Find where the given text appears and provide that cell's center as (X, Y) coordinate. 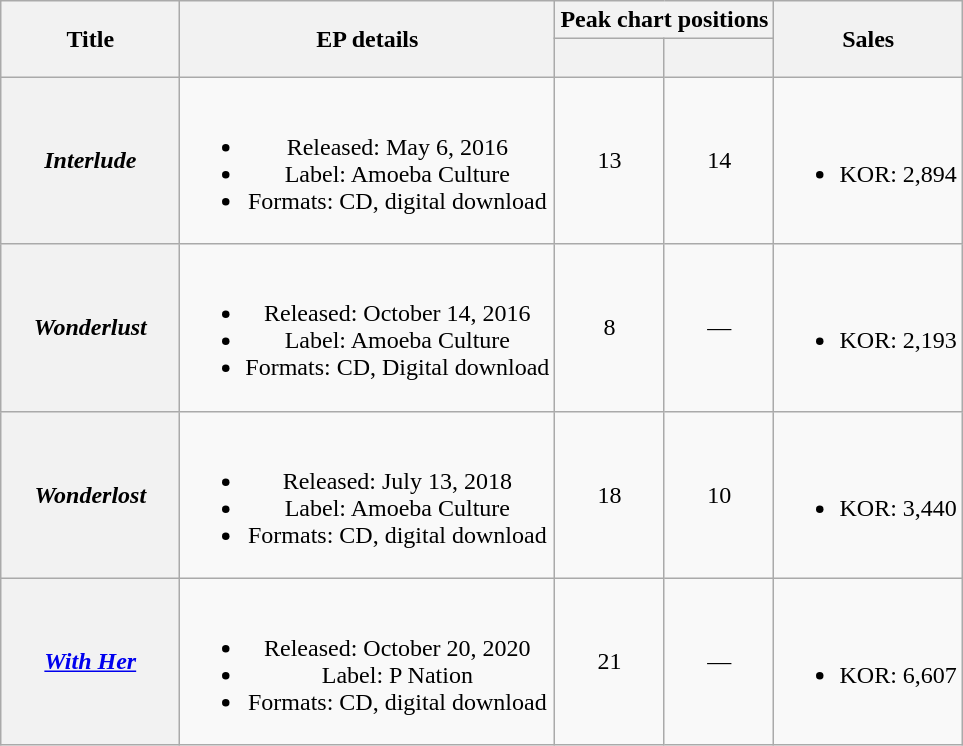
Released: October 20, 2020Label: P NationFormats: CD, digital download (368, 662)
Wonderlost (90, 494)
With Her (90, 662)
KOR: 2,894 (868, 160)
10 (719, 494)
KOR: 6,607 (868, 662)
Released: May 6, 2016Label: Amoeba CultureFormats: CD, digital download (368, 160)
Released: October 14, 2016Label: Amoeba CultureFormats: CD, Digital download (368, 328)
Title (90, 39)
Released: July 13, 2018Label: Amoeba CultureFormats: CD, digital download (368, 494)
8 (610, 328)
KOR: 2,193 (868, 328)
Interlude (90, 160)
14 (719, 160)
18 (610, 494)
13 (610, 160)
KOR: 3,440 (868, 494)
Sales (868, 39)
EP details (368, 39)
21 (610, 662)
Wonderlust (90, 328)
Peak chart positions (664, 20)
